Capture the cell that displays the provided text and extract its [X, Y] central coordinate. 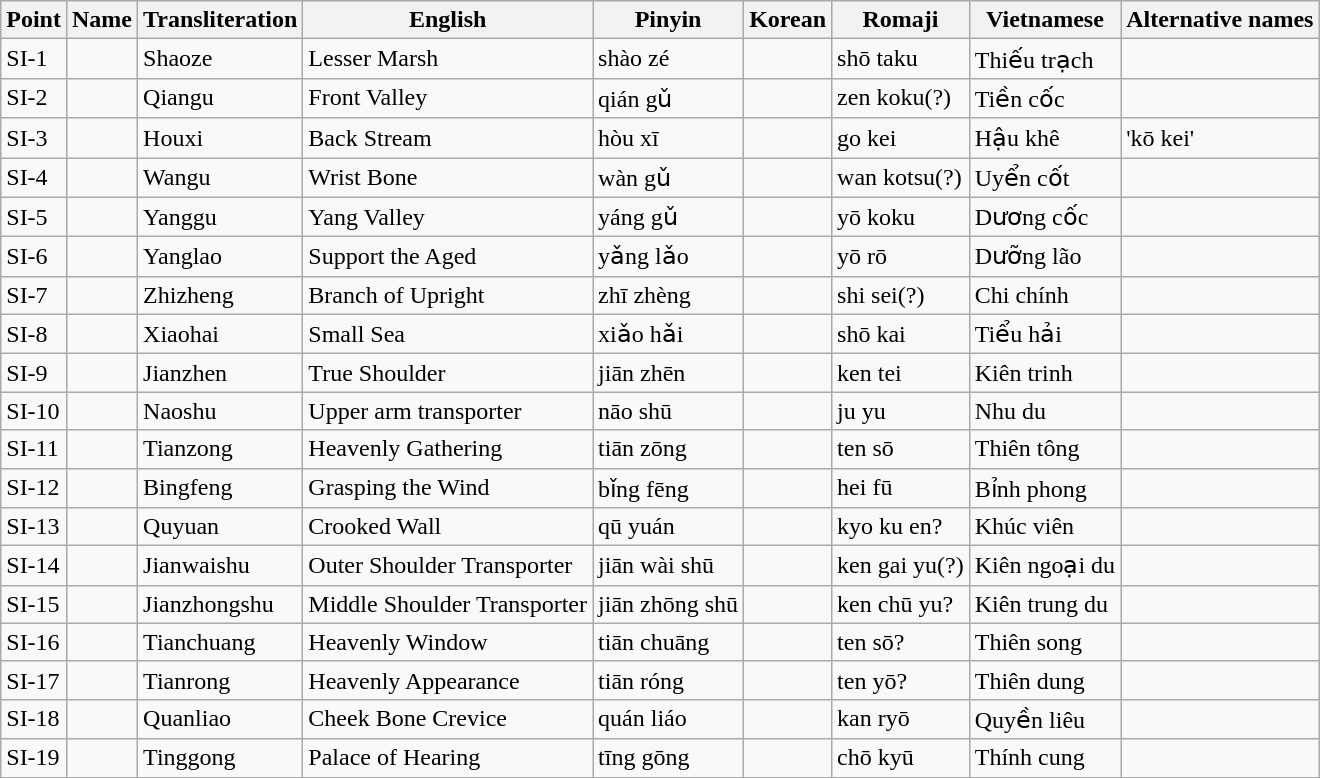
Tianzong [220, 449]
Tiền cốc [1044, 98]
yǎng lǎo [668, 257]
SI-3 [34, 138]
Yanglao [220, 257]
Quanliao [220, 719]
yō koku [901, 217]
Jianwaishu [220, 566]
Crooked Wall [448, 527]
'kō kei' [1220, 138]
qū yuán [668, 527]
tīng gōng [668, 758]
SI-14 [34, 566]
Wrist Bone [448, 178]
Middle Shoulder Transporter [448, 604]
SI-7 [34, 295]
SI-19 [34, 758]
Korean [788, 20]
nāo shū [668, 411]
Kiên trung du [1044, 604]
ken tei [901, 373]
kan ryō [901, 719]
shi sei(?) [901, 295]
Yanggu [220, 217]
Thiên tông [1044, 449]
Heavenly Appearance [448, 680]
Quyuan [220, 527]
go kei [901, 138]
Romaji [901, 20]
SI-11 [34, 449]
quán liáo [668, 719]
Thiên song [1044, 642]
xiǎo hǎi [668, 334]
Uyển cốt [1044, 178]
Bingfeng [220, 488]
ju yu [901, 411]
Tianrong [220, 680]
ten sō? [901, 642]
Vietnamese [1044, 20]
Palace of Hearing [448, 758]
tiān chuāng [668, 642]
Tinggong [220, 758]
shō kai [901, 334]
SI-10 [34, 411]
kyo ku en? [901, 527]
tiān róng [668, 680]
Zhizheng [220, 295]
yō rō [901, 257]
Wangu [220, 178]
SI-4 [34, 178]
Shaoze [220, 59]
Hậu khê [1044, 138]
SI-5 [34, 217]
Outer Shoulder Transporter [448, 566]
Thiên dung [1044, 680]
Transliteration [220, 20]
Jianzhen [220, 373]
zhī zhèng [668, 295]
Houxi [220, 138]
zen koku(?) [901, 98]
Yang Valley [448, 217]
wan kotsu(?) [901, 178]
tiān zōng [668, 449]
SI-6 [34, 257]
Heavenly Gathering [448, 449]
SI-12 [34, 488]
Bỉnh phong [1044, 488]
Nhu du [1044, 411]
Qiangu [220, 98]
Cheek Bone Crevice [448, 719]
SI-17 [34, 680]
Xiaohai [220, 334]
Grasping the Wind [448, 488]
Khúc viên [1044, 527]
ken gai yu(?) [901, 566]
Thính cung [1044, 758]
yáng gǔ [668, 217]
Heavenly Window [448, 642]
shō taku [901, 59]
hei fū [901, 488]
shào zé [668, 59]
bǐng fēng [668, 488]
ten sō [901, 449]
English [448, 20]
Dương cốc [1044, 217]
Pinyin [668, 20]
wàn gǔ [668, 178]
SI-8 [34, 334]
SI-2 [34, 98]
Name [102, 20]
Chi chính [1044, 295]
Front Valley [448, 98]
Lesser Marsh [448, 59]
jiān wài shū [668, 566]
Upper arm transporter [448, 411]
ten yō? [901, 680]
Small Sea [448, 334]
Alternative names [1220, 20]
Dưỡng lão [1044, 257]
SI-15 [34, 604]
Support the Aged [448, 257]
SI-1 [34, 59]
Naoshu [220, 411]
SI-18 [34, 719]
chō kyū [901, 758]
hòu xī [668, 138]
SI-13 [34, 527]
Kiên ngoại du [1044, 566]
qián gǔ [668, 98]
Thiếu trạch [1044, 59]
SI-9 [34, 373]
Tianchuang [220, 642]
jiān zhōng shū [668, 604]
Back Stream [448, 138]
jiān zhēn [668, 373]
True Shoulder [448, 373]
Branch of Upright [448, 295]
Point [34, 20]
ken chū yu? [901, 604]
Kiên trinh [1044, 373]
Tiểu hải [1044, 334]
SI-16 [34, 642]
Jianzhongshu [220, 604]
Quyền liêu [1044, 719]
